Identify which cell holds the provided text, then report its (X, Y) central coordinate. 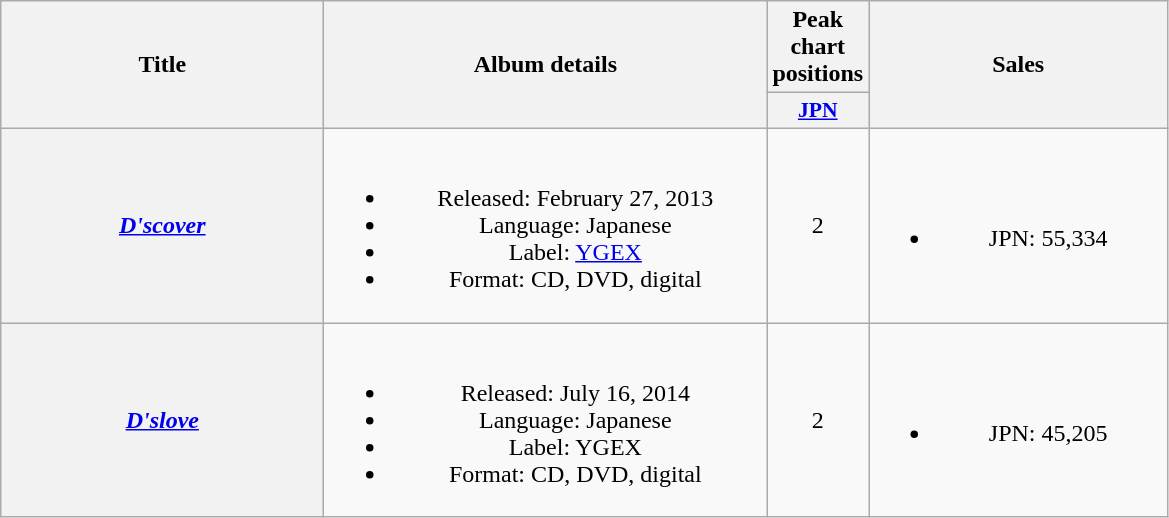
Peak chart positions (818, 47)
D'scover (162, 225)
Released: February 27, 2013Language: JapaneseLabel: YGEXFormat: CD, DVD, digital (546, 225)
Album details (546, 65)
Released: July 16, 2014Language: JapaneseLabel: YGEXFormat: CD, DVD, digital (546, 419)
JPN: 45,205 (1018, 419)
JPN: 55,334 (1018, 225)
JPN (818, 111)
D'slove (162, 419)
Title (162, 65)
Sales (1018, 65)
